Determine the [x, y] coordinate at the center of the cell enclosing the given text.  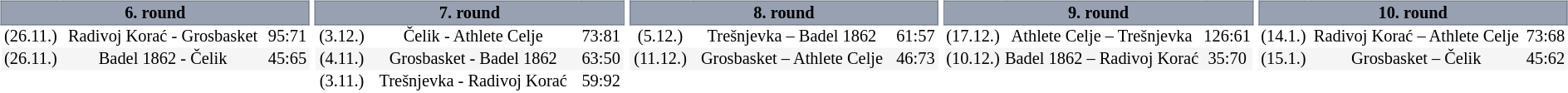
59:92 [601, 81]
45:62 [1545, 60]
126:61 [1227, 37]
45:65 [287, 60]
46:73 [915, 60]
Badel 1862 – Radivoj Korać [1101, 60]
73:68 [1545, 37]
8. round [784, 12]
(3.12.) [342, 37]
95:71 [287, 37]
73:81 [601, 37]
Grosbasket - Badel 1862 [473, 60]
7. round [470, 12]
6. round [154, 12]
Radivoj Korać - Grosbasket [163, 37]
(4.11.) [342, 60]
(10.12.) [973, 60]
Čelik - Athlete Celje [473, 37]
Grosbasket – Čelik [1416, 60]
63:50 [601, 60]
(5.12.) [659, 37]
9. round [1098, 12]
35:70 [1227, 60]
(14.1.) [1284, 37]
(17.12.) [973, 37]
Radivoj Korać – Athlete Celje [1416, 37]
(3.11.) [342, 81]
Trešnjevka – Badel 1862 [792, 37]
Badel 1862 - Čelik [163, 60]
(15.1.) [1284, 60]
(11.12.) [659, 60]
Trešnjevka - Radivoj Korać [473, 81]
Athlete Celje – Trešnjevka [1101, 37]
10. round [1414, 12]
61:57 [915, 37]
Grosbasket – Athlete Celje [792, 60]
